Extract the (X, Y) coordinate from the center of the cell holding the provided text.  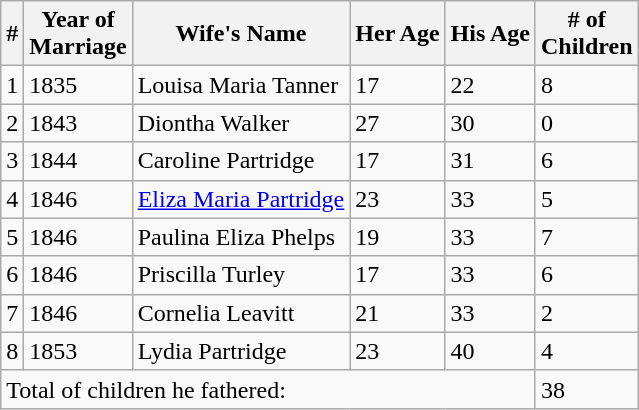
Her Age (398, 34)
His Age (490, 34)
Cornelia Leavitt (241, 313)
1835 (78, 85)
Caroline Partridge (241, 161)
Wife's Name (241, 34)
Total of children he fathered: (268, 389)
1844 (78, 161)
40 (490, 351)
Diontha Walker (241, 123)
Year of Marriage (78, 34)
27 (398, 123)
3 (12, 161)
21 (398, 313)
0 (586, 123)
Louisa Maria Tanner (241, 85)
38 (586, 389)
19 (398, 237)
# of Children (586, 34)
# (12, 34)
1843 (78, 123)
Lydia Partridge (241, 351)
Paulina Eliza Phelps (241, 237)
30 (490, 123)
1 (12, 85)
22 (490, 85)
Priscilla Turley (241, 275)
31 (490, 161)
Eliza Maria Partridge (241, 199)
1853 (78, 351)
